Identify which cell holds the provided text, then report its (x, y) central coordinate. 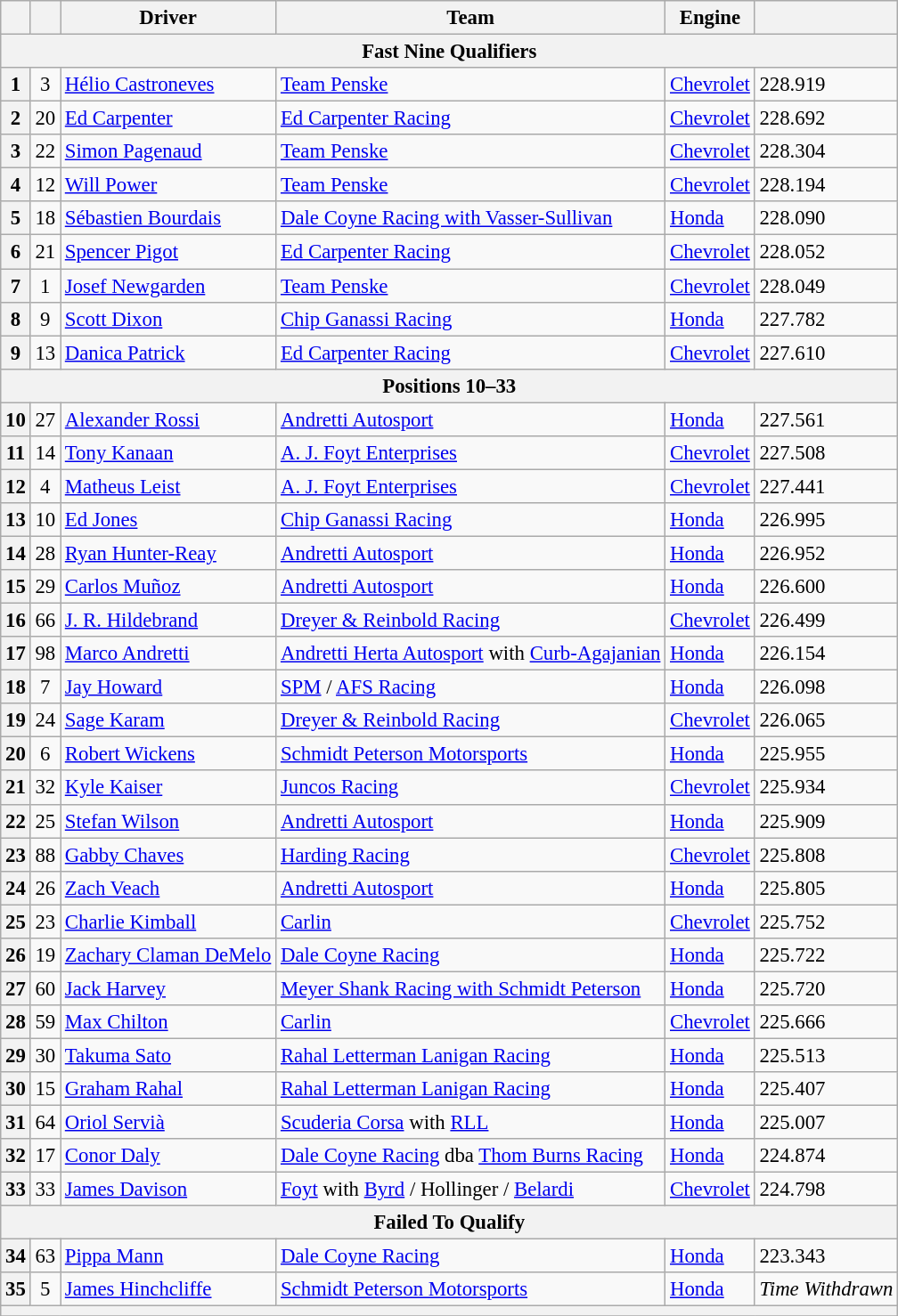
226.154 (827, 654)
Robert Wickens (168, 754)
227.782 (827, 319)
Scuderia Corsa with RLL (470, 1123)
Sébastien Bourdais (168, 218)
Tony Kanaan (168, 453)
Andretti Herta Autosport with Curb-Agajanian (470, 654)
Danica Patrick (168, 353)
98 (45, 654)
Juncos Racing (470, 788)
226.098 (827, 687)
225.808 (827, 855)
225.955 (827, 754)
228.304 (827, 151)
Zachary Claman DeMelo (168, 955)
Oriol Servià (168, 1123)
James Hinchcliffe (168, 1290)
228.049 (827, 286)
Gabby Chaves (168, 855)
Carlos Muñoz (168, 587)
Foyt with Byrd / Hollinger / Belardi (470, 1190)
225.909 (827, 821)
228.052 (827, 252)
224.798 (827, 1190)
J. R. Hildebrand (168, 621)
Kyle Kaiser (168, 788)
226.499 (827, 621)
Dale Coyne Racing with Vasser-Sullivan (470, 218)
James Davison (168, 1190)
2 (16, 118)
8 (16, 319)
Matheus Leist (168, 486)
Fast Nine Qualifiers (449, 52)
225.805 (827, 888)
227.441 (827, 486)
Marco Andretti (168, 654)
Spencer Pigot (168, 252)
227.508 (827, 453)
Jack Harvey (168, 988)
226.952 (827, 553)
225.407 (827, 1089)
225.666 (827, 1022)
66 (45, 621)
Jay Howard (168, 687)
Takuma Sato (168, 1055)
225.720 (827, 988)
225.934 (827, 788)
Josef Newgarden (168, 286)
Time Withdrawn (827, 1290)
Meyer Shank Racing with Schmidt Peterson (470, 988)
225.513 (827, 1055)
34 (16, 1256)
11 (16, 453)
Will Power (168, 185)
Engine (710, 18)
224.874 (827, 1156)
223.343 (827, 1256)
60 (45, 988)
228.692 (827, 118)
Stefan Wilson (168, 821)
Charlie Kimball (168, 922)
59 (45, 1022)
Driver (168, 18)
Max Chilton (168, 1022)
Positions 10–33 (449, 386)
Simon Pagenaud (168, 151)
225.722 (827, 955)
Scott Dixon (168, 319)
16 (16, 621)
31 (16, 1123)
Ed Carpenter (168, 118)
226.600 (827, 587)
Conor Daly (168, 1156)
227.561 (827, 419)
Dale Coyne Racing dba Thom Burns Racing (470, 1156)
Harding Racing (470, 855)
64 (45, 1123)
63 (45, 1256)
228.919 (827, 85)
226.995 (827, 520)
Failed To Qualify (449, 1223)
Alexander Rossi (168, 419)
88 (45, 855)
Hélio Castroneves (168, 85)
228.090 (827, 218)
Ryan Hunter-Reay (168, 553)
228.194 (827, 185)
226.065 (827, 720)
Ed Jones (168, 520)
Pippa Mann (168, 1256)
Graham Rahal (168, 1089)
225.007 (827, 1123)
227.610 (827, 353)
Team (470, 18)
Zach Veach (168, 888)
Sage Karam (168, 720)
SPM / AFS Racing (470, 687)
225.752 (827, 922)
35 (16, 1290)
